Find where the given text appears and provide that cell's center as [X, Y] coordinate. 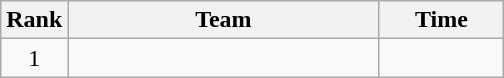
1 [34, 58]
Rank [34, 20]
Team [224, 20]
Time [442, 20]
